Identify which cell holds the provided text, then report its (X, Y) central coordinate. 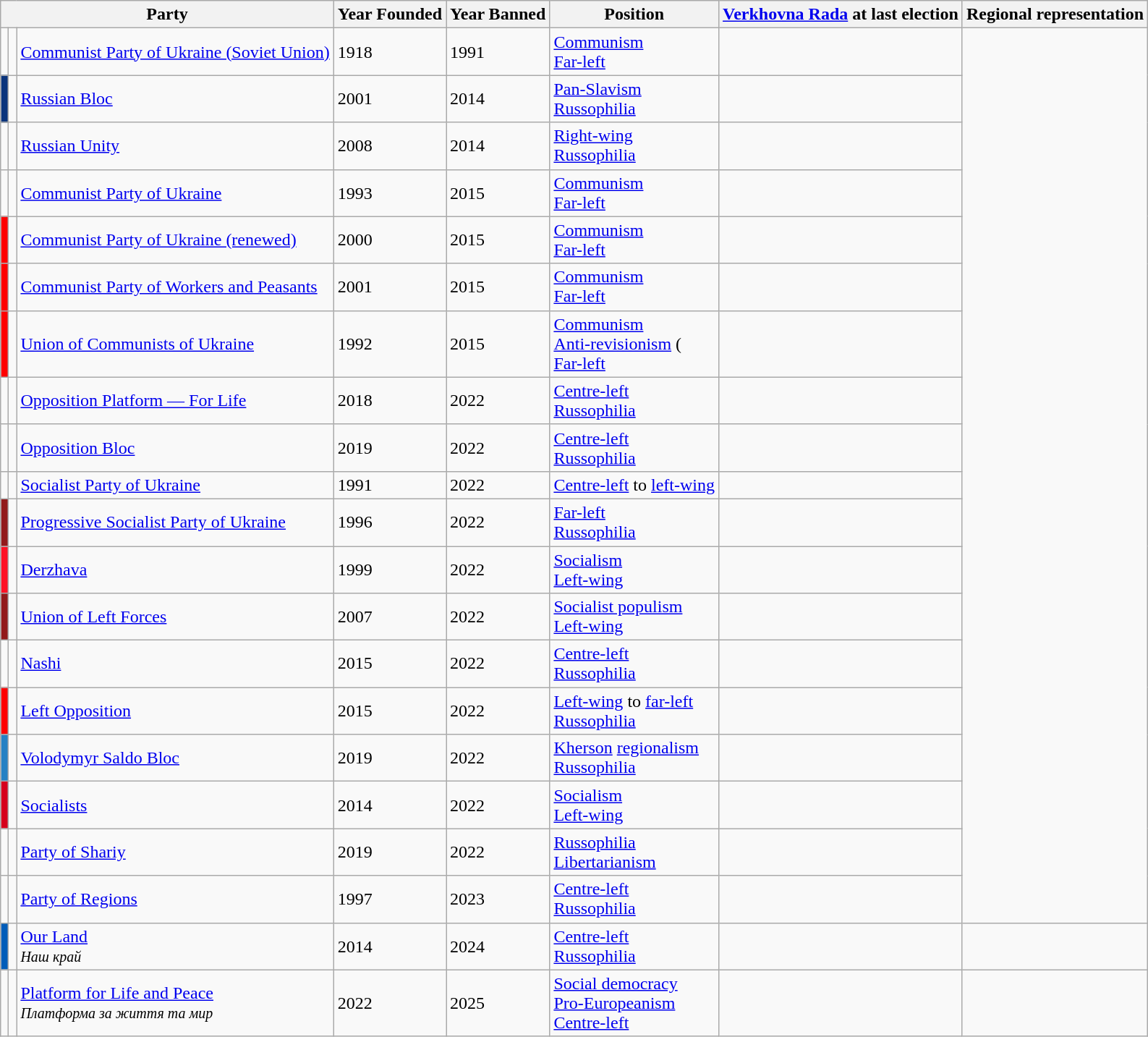
Year Founded (389, 14)
CommunismAnti-revisionism (Far-left (634, 344)
Socialist populismLeft-wing (634, 617)
Nashi (175, 664)
Union of Left Forces (175, 617)
Derzhava (175, 569)
Platform for Life and PeaceПлатформа за життя та мир (175, 1003)
Opposition Platform — For Life (175, 401)
Left Opposition (175, 711)
2008 (389, 146)
Right-wingRussophilia (634, 146)
Party of Regions (175, 899)
2007 (389, 617)
Communist Party of Ukraine (renewed) (175, 240)
Russian Bloc (175, 98)
1992 (389, 344)
Socialist Party of Ukraine (175, 485)
Regional representation (1055, 14)
2023 (498, 899)
Russian Unity (175, 146)
Socialists (175, 805)
Far-leftRussophilia (634, 522)
Year Banned (498, 14)
Pan-SlavismRussophilia (634, 98)
Our LandНаш край (175, 947)
1918 (389, 52)
Social democracyPro-EuropeanismCentre-left (634, 1003)
Communist Party of Workers and Peasants (175, 287)
2018 (389, 401)
1999 (389, 569)
1993 (389, 192)
Union of Communists of Ukraine (175, 344)
Position (634, 14)
2025 (498, 1003)
Progressive Socialist Party of Ukraine (175, 522)
Party of Shariy (175, 852)
Party (167, 14)
Opposition Bloc (175, 447)
Left-wing to far-leftRussophilia (634, 711)
2024 (498, 947)
RussophiliaLibertarianism (634, 852)
Volodymyr Saldo Bloc (175, 758)
Communist Party of Ukraine (Soviet Union) (175, 52)
1996 (389, 522)
Communist Party of Ukraine (175, 192)
2000 (389, 240)
Kherson regionalismRussophilia (634, 758)
Verkhovna Rada at last election (841, 14)
Centre-left to left-wing (634, 485)
1997 (389, 899)
